Return the (X, Y) coordinate for the center point of the cell that contains the specified text.  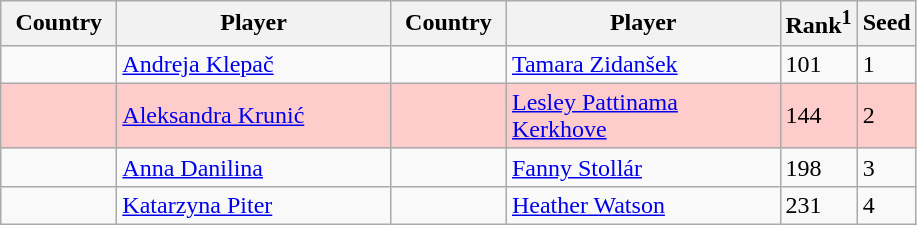
Rank1 (818, 24)
Aleksandra Krunić (254, 116)
Fanny Stollár (643, 167)
3 (886, 167)
4 (886, 205)
144 (818, 116)
Katarzyna Piter (254, 205)
Anna Danilina (254, 167)
2 (886, 116)
Tamara Zidanšek (643, 64)
198 (818, 167)
Lesley Pattinama Kerkhove (643, 116)
Andreja Klepač (254, 64)
1 (886, 64)
Seed (886, 24)
Heather Watson (643, 205)
231 (818, 205)
101 (818, 64)
